Find where the given text appears and provide that cell's center as (x, y) coordinate. 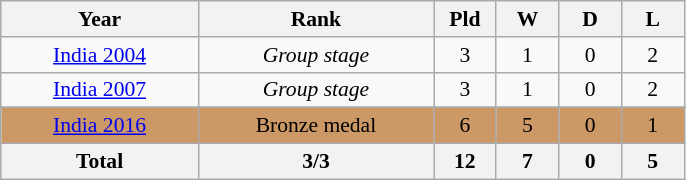
India 2004 (100, 55)
7 (528, 162)
India 2007 (100, 90)
W (528, 19)
Bronze medal (316, 126)
12 (466, 162)
Total (100, 162)
L (652, 19)
Year (100, 19)
India 2016 (100, 126)
Pld (466, 19)
D (590, 19)
6 (466, 126)
Rank (316, 19)
3/3 (316, 162)
